Extract the [x, y] coordinate from the center of the cell holding the provided text.  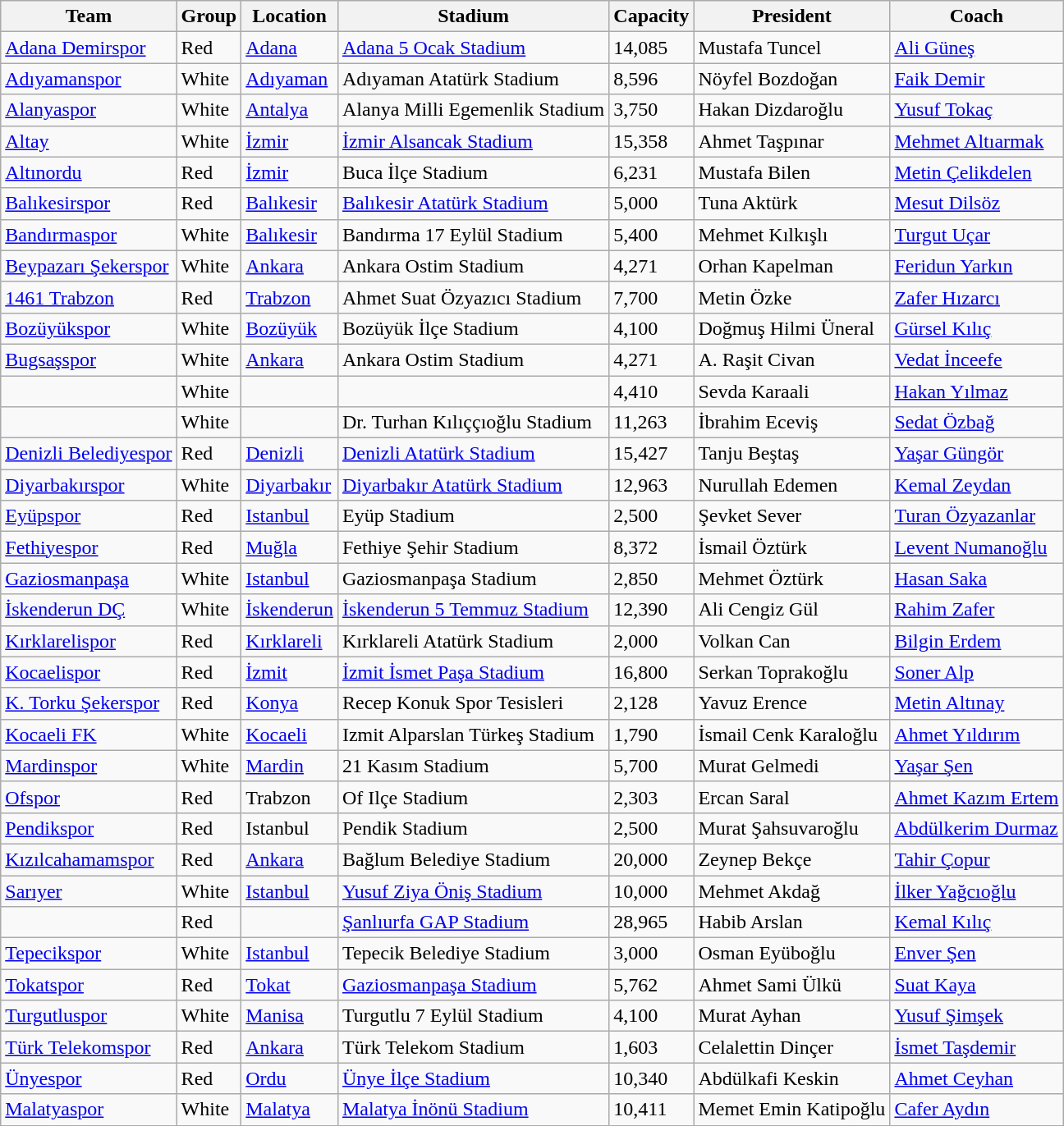
2,850 [652, 579]
15,358 [652, 141]
Muğla [290, 547]
Doğmuş Hilmi Üneral [791, 328]
Turgut Uçar [977, 235]
Adana [290, 48]
Sedat Özbağ [977, 423]
Mehmet Kılkışlı [791, 235]
1,790 [652, 735]
Mardin [290, 766]
Mustafa Bilen [791, 172]
Group [209, 16]
Kırklareli [290, 641]
Balıkesirspor [89, 204]
Celalettin Dinçer [791, 1047]
İskenderun [290, 610]
Ahmet Yıldırım [977, 735]
Diyarbakır [290, 485]
Balıkesir Atatürk Stadium [473, 204]
Mehmet Altıarmak [977, 141]
12,963 [652, 485]
16,800 [652, 672]
Altınordu [89, 172]
Konya [290, 703]
Serkan Toprakoğlu [791, 672]
7,700 [652, 297]
Abdülkafi Keskin [791, 1078]
Bağlum Belediye Stadium [473, 859]
4,410 [652, 391]
Tepecik Belediye Stadium [473, 954]
Bandırma 17 Eylül Stadium [473, 235]
Manisa [290, 1016]
21 Kasım Stadium [473, 766]
Memet Emin Katipoğlu [791, 1110]
Feridun Yarkın [977, 266]
Ahmet Sami Ülkü [791, 985]
Pendikspor [89, 828]
20,000 [652, 859]
Pendik Stadium [473, 828]
Ahmet Kazım Ertem [977, 797]
Nurullah Edemen [791, 485]
İskenderun 5 Temmuz Stadium [473, 610]
Denizli Belediyespor [89, 454]
Malatya İnönü Stadium [473, 1110]
İskenderun DÇ [89, 610]
Ali Güneş [977, 48]
Adıyaman [290, 79]
Orhan Kapelman [791, 266]
Buca İlçe Stadium [473, 172]
Osman Eyüboğlu [791, 954]
Vedat İnceefe [977, 359]
Sarıyer [89, 890]
Yusuf Ziya Öniş Stadium [473, 890]
Location [290, 16]
Yusuf Şimşek [977, 1016]
Kemal Kılıç [977, 922]
K. Torku Şekerspor [89, 703]
Yaşar Şen [977, 766]
İzmir Alsancak Stadium [473, 141]
Kocaelispor [89, 672]
Capacity [652, 16]
Gürsel Kılıç [977, 328]
8,372 [652, 547]
Of Ilçe Stadium [473, 797]
Kırklareli Atatürk Stadium [473, 641]
İlker Yağcıoğlu [977, 890]
Metin Özke [791, 297]
Alanya Milli Egemenlik Stadium [473, 110]
Fethiye Şehir Stadium [473, 547]
12,390 [652, 610]
8,596 [652, 79]
İsmail Cenk Karaloğlu [791, 735]
Adıyaman Atatürk Stadium [473, 79]
Nöyfel Bozdoğan [791, 79]
Tahir Çopur [977, 859]
Mesut Dilsöz [977, 204]
President [791, 16]
15,427 [652, 454]
Adana Demirspor [89, 48]
Yavuz Erence [791, 703]
Hakan Dizdaroğlu [791, 110]
Dr. Turhan Kılıççıoğlu Stadium [473, 423]
Levent Numanoğlu [977, 547]
Izmit Alparslan Türkeş Stadium [473, 735]
Tepecikspor [89, 954]
Alanyaspor [89, 110]
Volkan Can [791, 641]
Stadium [473, 16]
Adana 5 Ocak Stadium [473, 48]
Turan Özyazanlar [977, 516]
Ahmet Ceyhan [977, 1078]
Kızılcahamamspor [89, 859]
Türk Telekomspor [89, 1047]
Kocaeli [290, 735]
14,085 [652, 48]
İbrahim Eceviş [791, 423]
Ünye İlçe Stadium [473, 1078]
Team [89, 16]
Cafer Aydın [977, 1110]
Malatyaspor [89, 1110]
Coach [977, 16]
Bilgin Erdem [977, 641]
11,263 [652, 423]
A. Raşit Civan [791, 359]
28,965 [652, 922]
Hakan Yılmaz [977, 391]
Habib Arslan [791, 922]
Zeynep Bekçe [791, 859]
Mehmet Öztürk [791, 579]
6,231 [652, 172]
Ahmet Taşpınar [791, 141]
Sevda Karaali [791, 391]
2,303 [652, 797]
Ordu [290, 1078]
5,000 [652, 204]
Şanlıurfa GAP Stadium [473, 922]
Antalya [290, 110]
Gaziosmanpaşa [89, 579]
Fethiyespor [89, 547]
Soner Alp [977, 672]
Yaşar Güngör [977, 454]
Şevket Sever [791, 516]
Yusuf Tokaç [977, 110]
Mardinspor [89, 766]
Ofspor [89, 797]
Murat Şahsuvaroğlu [791, 828]
Murat Ayhan [791, 1016]
İzmit [290, 672]
Diyarbakır Atatürk Stadium [473, 485]
Turgutlu 7 Eylül Stadium [473, 1016]
Tanju Beştaş [791, 454]
Abdülkerim Durmaz [977, 828]
Adıyamanspor [89, 79]
2,128 [652, 703]
Tokat [290, 985]
Faik Demir [977, 79]
Mehmet Akdağ [791, 890]
Altay [89, 141]
Kemal Zeydan [977, 485]
Bozüyük İlçe Stadium [473, 328]
Beypazarı Şekerspor [89, 266]
1461 Trabzon [89, 297]
Ünyespor [89, 1078]
Rahim Zafer [977, 610]
5,700 [652, 766]
5,400 [652, 235]
Kocaeli FK [89, 735]
1,603 [652, 1047]
Turgutluspor [89, 1016]
Recep Konuk Spor Tesisleri [473, 703]
Malatya [290, 1110]
Tokatspor [89, 985]
2,000 [652, 641]
Kırklarelispor [89, 641]
Metin Çelikdelen [977, 172]
Mustafa Tuncel [791, 48]
5,762 [652, 985]
Türk Telekom Stadium [473, 1047]
Enver Şen [977, 954]
10,411 [652, 1110]
İsmet Taşdemir [977, 1047]
İzmit İsmet Paşa Stadium [473, 672]
3,000 [652, 954]
Suat Kaya [977, 985]
Denizli [290, 454]
Tuna Aktürk [791, 204]
Zafer Hızarcı [977, 297]
Eyüpspor [89, 516]
Ercan Saral [791, 797]
Diyarbakırspor [89, 485]
10,340 [652, 1078]
Bandırmaspor [89, 235]
10,000 [652, 890]
Bugsaşspor [89, 359]
Murat Gelmedi [791, 766]
İsmail Öztürk [791, 547]
Metin Altınay [977, 703]
Bozüyük [290, 328]
Bozüyükspor [89, 328]
Hasan Saka [977, 579]
Denizli Atatürk Stadium [473, 454]
Eyüp Stadium [473, 516]
Ahmet Suat Özyazıcı Stadium [473, 297]
3,750 [652, 110]
Ali Cengiz Gül [791, 610]
